Capture the cell that displays the provided text and extract its [X, Y] central coordinate. 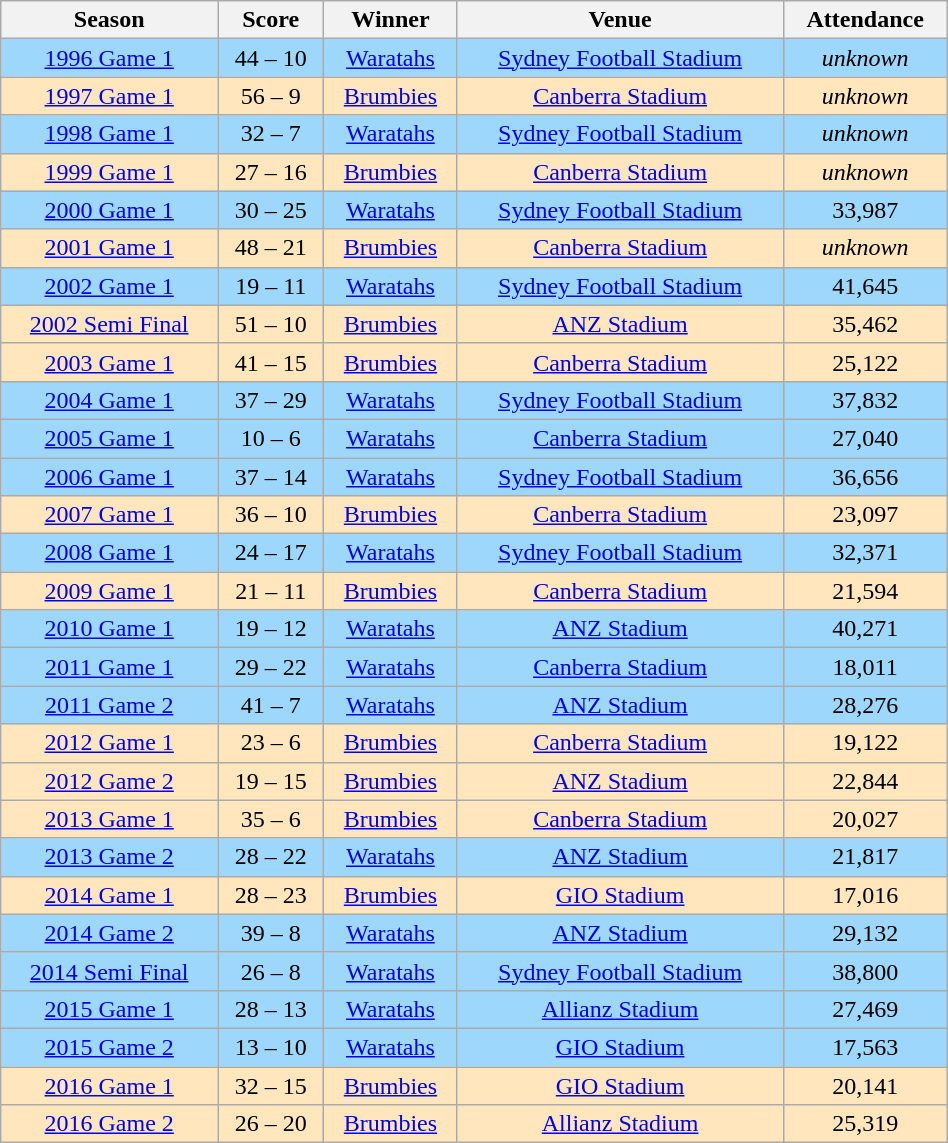
27,040 [865, 438]
30 – 25 [271, 210]
28 – 23 [271, 895]
2016 Game 2 [110, 1124]
37,832 [865, 400]
2004 Game 1 [110, 400]
23 – 6 [271, 743]
56 – 9 [271, 96]
2015 Game 1 [110, 1009]
2012 Game 1 [110, 743]
36 – 10 [271, 515]
2000 Game 1 [110, 210]
2015 Game 2 [110, 1047]
2011 Game 1 [110, 667]
17,563 [865, 1047]
25,319 [865, 1124]
29 – 22 [271, 667]
36,656 [865, 477]
37 – 29 [271, 400]
20,141 [865, 1085]
32,371 [865, 553]
19 – 12 [271, 629]
Winner [390, 20]
10 – 6 [271, 438]
32 – 15 [271, 1085]
13 – 10 [271, 1047]
2009 Game 1 [110, 591]
2013 Game 2 [110, 857]
27 – 16 [271, 172]
2001 Game 1 [110, 248]
26 – 8 [271, 971]
41,645 [865, 286]
35,462 [865, 324]
1999 Game 1 [110, 172]
39 – 8 [271, 933]
48 – 21 [271, 248]
2003 Game 1 [110, 362]
19 – 15 [271, 781]
22,844 [865, 781]
Attendance [865, 20]
1998 Game 1 [110, 134]
38,800 [865, 971]
2010 Game 1 [110, 629]
2013 Game 1 [110, 819]
41 – 15 [271, 362]
28 – 13 [271, 1009]
28,276 [865, 705]
2002 Game 1 [110, 286]
2011 Game 2 [110, 705]
21,817 [865, 857]
2007 Game 1 [110, 515]
21 – 11 [271, 591]
27,469 [865, 1009]
26 – 20 [271, 1124]
2014 Game 1 [110, 895]
28 – 22 [271, 857]
Score [271, 20]
2005 Game 1 [110, 438]
25,122 [865, 362]
1997 Game 1 [110, 96]
35 – 6 [271, 819]
41 – 7 [271, 705]
19 – 11 [271, 286]
18,011 [865, 667]
19,122 [865, 743]
2002 Semi Final [110, 324]
51 – 10 [271, 324]
Venue [620, 20]
20,027 [865, 819]
2014 Game 2 [110, 933]
21,594 [865, 591]
1996 Game 1 [110, 58]
17,016 [865, 895]
24 – 17 [271, 553]
40,271 [865, 629]
2016 Game 1 [110, 1085]
33,987 [865, 210]
37 – 14 [271, 477]
29,132 [865, 933]
2006 Game 1 [110, 477]
23,097 [865, 515]
2008 Game 1 [110, 553]
Season [110, 20]
2012 Game 2 [110, 781]
32 – 7 [271, 134]
44 – 10 [271, 58]
2014 Semi Final [110, 971]
